Detect which cell encompasses the target text, then output its [X, Y] center coordinate. 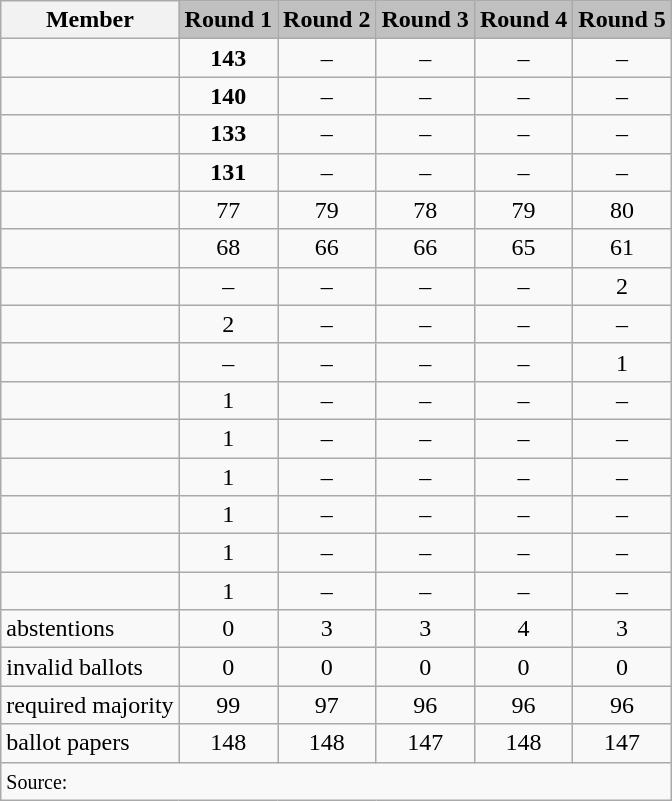
77 [228, 210]
78 [425, 210]
65 [523, 248]
abstentions [90, 629]
143 [228, 58]
Round 2 [327, 20]
140 [228, 96]
Round 4 [523, 20]
ballot papers [90, 743]
4 [523, 629]
80 [622, 210]
Round 5 [622, 20]
invalid ballots [90, 667]
133 [228, 134]
68 [228, 248]
99 [228, 705]
Source: [336, 781]
Round 3 [425, 20]
61 [622, 248]
97 [327, 705]
131 [228, 172]
required majority [90, 705]
Round 1 [228, 20]
Member [90, 20]
